Search for the cell housing the specified text and yield its [X, Y] center coordinate. 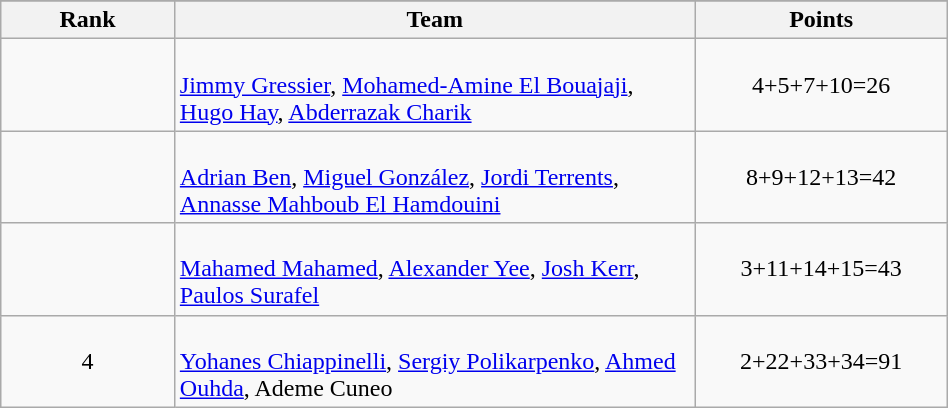
4+5+7+10=26 [821, 85]
Rank [88, 20]
Yohanes Chiappinelli, Sergiy Polikarpenko, Ahmed Ouhda, Ademe Cuneo [434, 361]
3+11+14+15=43 [821, 269]
Team [434, 20]
2+22+33+34=91 [821, 361]
Adrian Ben, Miguel González, Jordi Terrents, Annasse Mahboub El Hamdouini [434, 177]
Mahamed Mahamed, Alexander Yee, Josh Kerr, Paulos Surafel [434, 269]
Points [821, 20]
4 [88, 361]
8+9+12+13=42 [821, 177]
Jimmy Gressier, Mohamed-Amine El Bouajaji, Hugo Hay, Abderrazak Charik [434, 85]
